Pinpoint the cell where the given text exists, returning its [X, Y] midpoint coordinate. 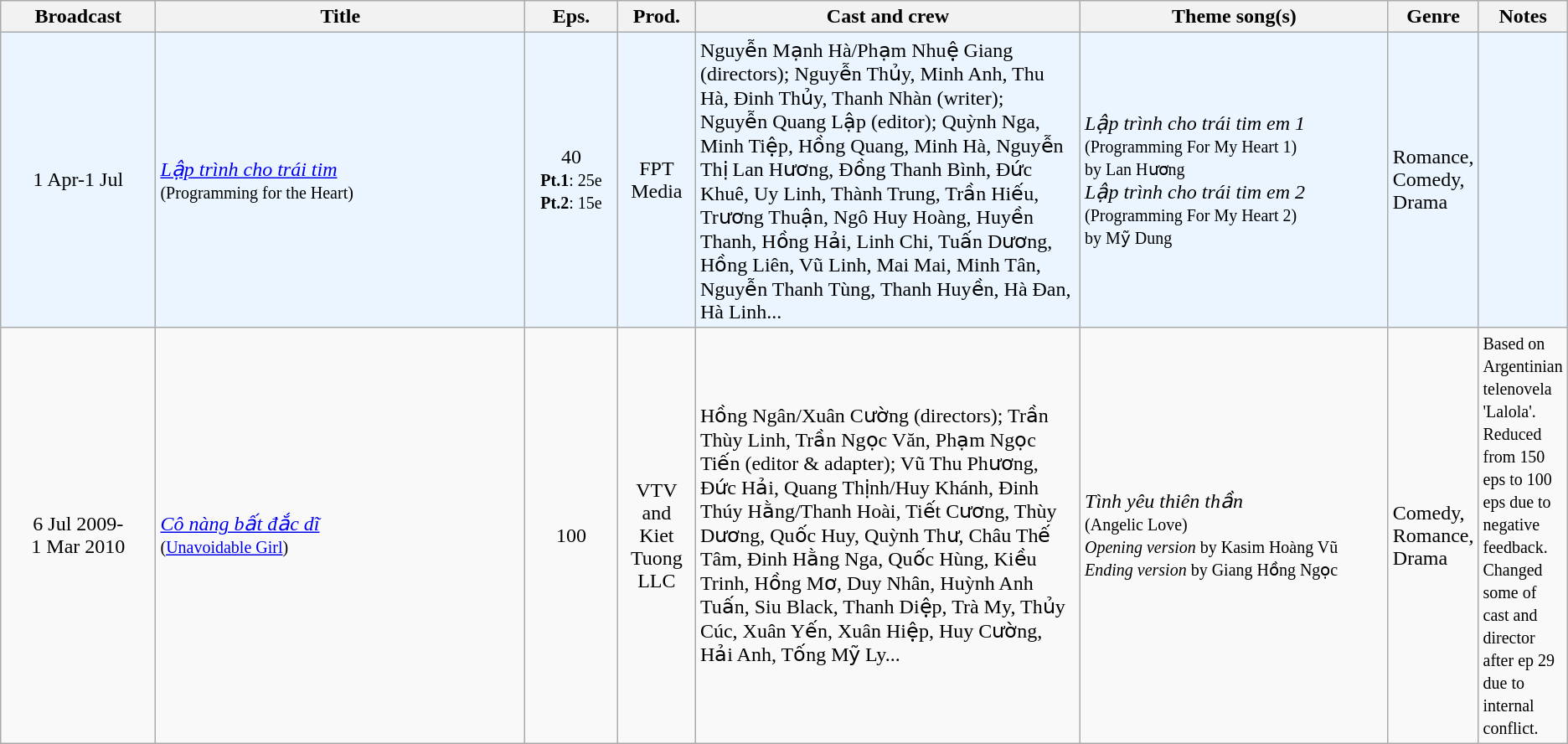
Romance, Comedy, Drama [1433, 180]
Notes [1523, 17]
VTVandKiet Tuong LLC [657, 535]
Lập trình cho trái tim em 1(Programming For My Heart 1)by Lan HươngLập trình cho trái tim em 2(Programming For My Heart 2)by Mỹ Dung [1235, 180]
Cast and crew [888, 17]
6 Jul 2009-1 Mar 2010 [79, 535]
40Pt.1: 25ePt.2: 15e [571, 180]
Lập trình cho trái tim (Programming for the Heart) [340, 180]
1 Apr-1 Jul [79, 180]
Title [340, 17]
Broadcast [79, 17]
Comedy, Romance, Drama [1433, 535]
100 [571, 535]
FPT Media [657, 180]
Prod. [657, 17]
Theme song(s) [1235, 17]
Eps. [571, 17]
Genre [1433, 17]
Tình yêu thiên thần (Angelic Love)Opening version by Kasim Hoàng VũEnding version by Giang Hồng Ngọc [1235, 535]
Cô nàng bất đắc dĩ (Unavoidable Girl) [340, 535]
